Identify which cell holds the provided text, then report its [X, Y] central coordinate. 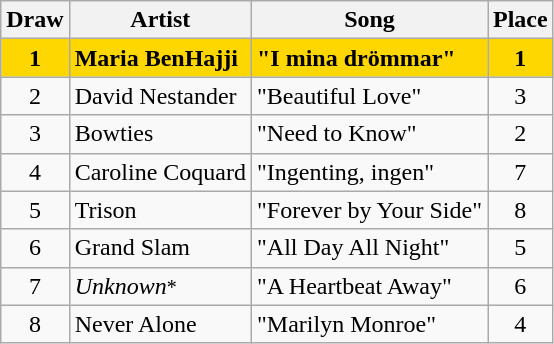
Bowties [160, 134]
"Marilyn Monroe" [370, 324]
"Forever by Your Side" [370, 210]
"Need to Know" [370, 134]
Song [370, 20]
Maria BenHajji [160, 58]
"I mina drömmar" [370, 58]
"A Heartbeat Away" [370, 286]
Caroline Coquard [160, 172]
Draw [35, 20]
Grand Slam [160, 248]
"All Day All Night" [370, 248]
"Ingenting, ingen" [370, 172]
Trison [160, 210]
Never Alone [160, 324]
Place [521, 20]
Artist [160, 20]
Unknown* [160, 286]
"Beautiful Love" [370, 96]
David Nestander [160, 96]
